Identify which cell holds the provided text, then report its [X, Y] central coordinate. 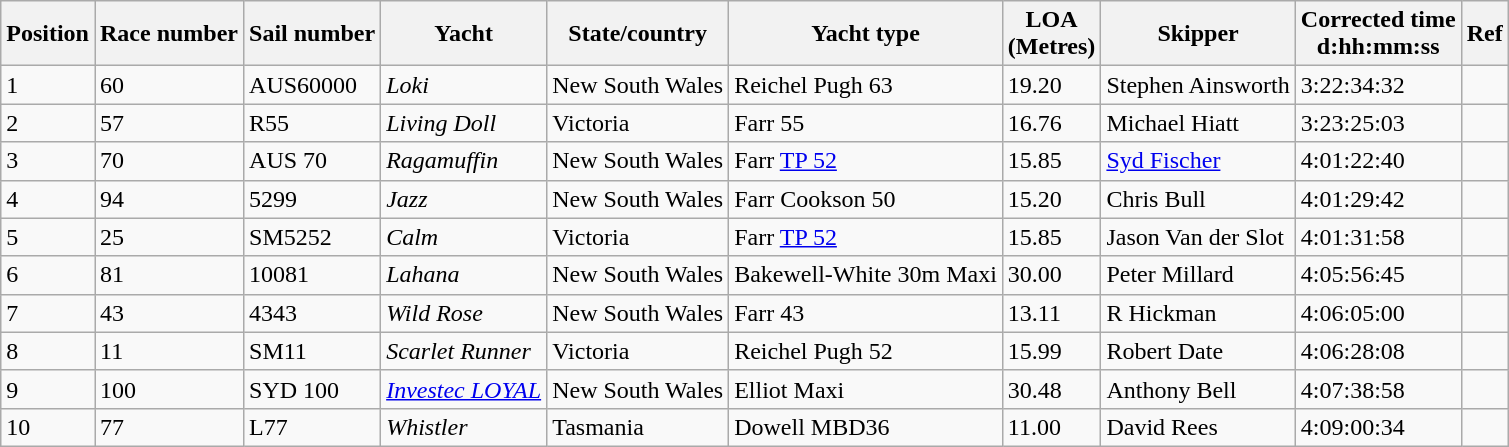
Syd Fischer [1198, 161]
Chris Bull [1198, 199]
Race number [168, 34]
R Hickman [1198, 313]
4:01:29:42 [1378, 199]
10081 [312, 275]
LOA (Metres) [1052, 34]
Anthony Bell [1198, 389]
7 [48, 313]
Sail number [312, 34]
Position [48, 34]
100 [168, 389]
3:23:25:03 [1378, 123]
94 [168, 199]
4:01:31:58 [1378, 237]
Jason Van der Slot [1198, 237]
Reichel Pugh 63 [866, 85]
57 [168, 123]
SM5252 [312, 237]
Ref [1484, 34]
15.20 [1052, 199]
4:01:22:40 [1378, 161]
77 [168, 427]
Living Doll [464, 123]
Whistler [464, 427]
4:06:28:08 [1378, 351]
Investec LOYAL [464, 389]
4 [48, 199]
Ragamuffin [464, 161]
AUS60000 [312, 85]
19.20 [1052, 85]
Farr Cookson 50 [866, 199]
L77 [312, 427]
Bakewell-White 30m Maxi [866, 275]
4:06:05:00 [1378, 313]
Reichel Pugh 52 [866, 351]
Farr 55 [866, 123]
9 [48, 389]
Corrected time d:hh:mm:ss [1378, 34]
Peter Millard [1198, 275]
13.11 [1052, 313]
SYD 100 [312, 389]
Scarlet Runner [464, 351]
Michael Hiatt [1198, 123]
2 [48, 123]
1 [48, 85]
11 [168, 351]
16.76 [1052, 123]
Stephen Ainsworth [1198, 85]
AUS 70 [312, 161]
Loki [464, 85]
Yacht type [866, 34]
Tasmania [638, 427]
Farr 43 [866, 313]
4:05:56:45 [1378, 275]
Robert Date [1198, 351]
11.00 [1052, 427]
8 [48, 351]
Jazz [464, 199]
R55 [312, 123]
43 [168, 313]
3 [48, 161]
5 [48, 237]
30.00 [1052, 275]
15.99 [1052, 351]
81 [168, 275]
70 [168, 161]
Dowell MBD36 [866, 427]
Calm [464, 237]
Skipper [1198, 34]
Elliot Maxi [866, 389]
6 [48, 275]
4:09:00:34 [1378, 427]
State/country [638, 34]
3:22:34:32 [1378, 85]
4343 [312, 313]
David Rees [1198, 427]
5299 [312, 199]
25 [168, 237]
Wild Rose [464, 313]
4:07:38:58 [1378, 389]
30.48 [1052, 389]
Lahana [464, 275]
SM11 [312, 351]
60 [168, 85]
10 [48, 427]
Yacht [464, 34]
